Detect which cell encompasses the target text, then output its [X, Y] center coordinate. 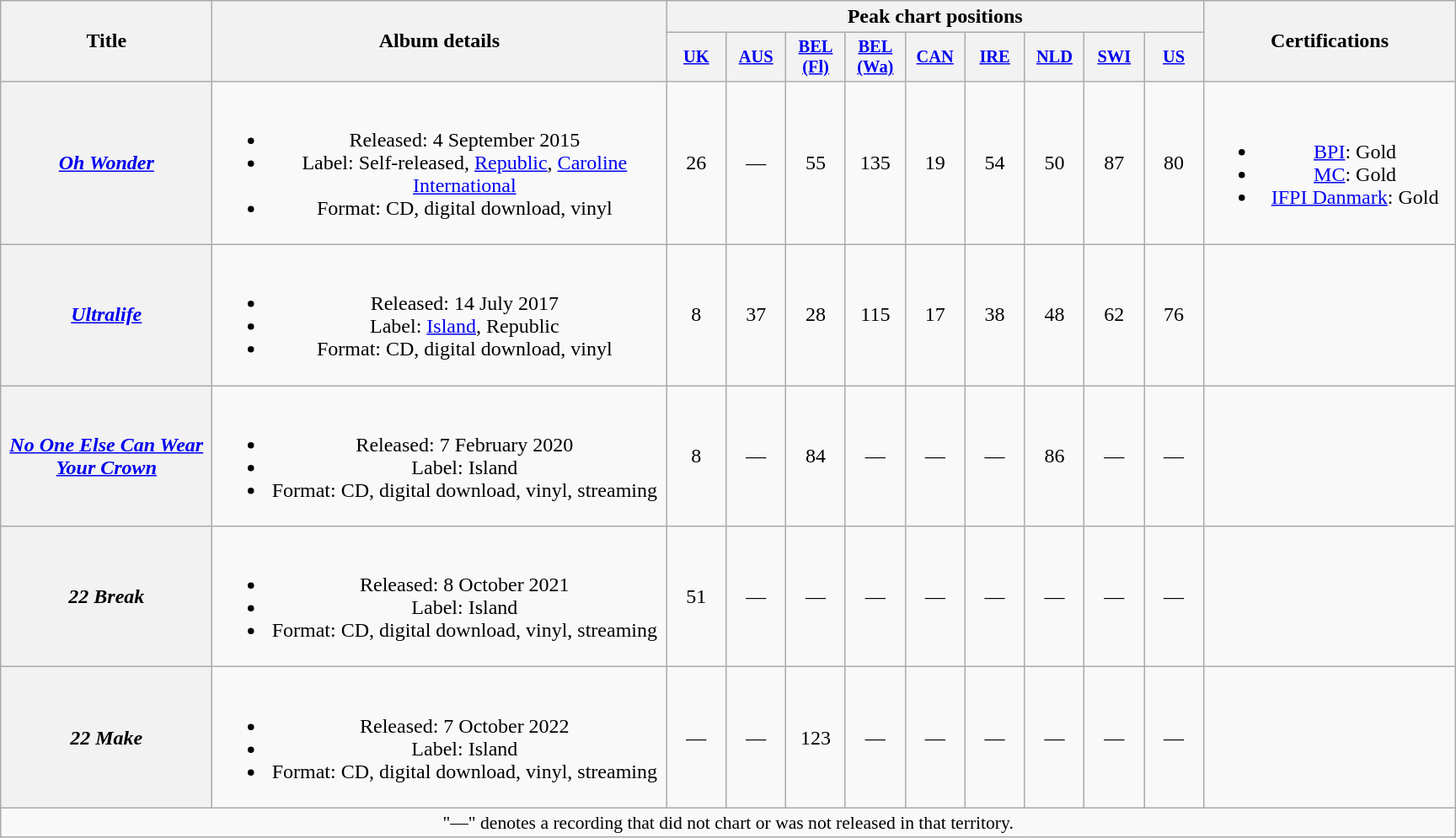
NLD [1055, 57]
55 [816, 163]
38 [994, 315]
80 [1175, 163]
54 [994, 163]
Released: 7 February 2020Label: IslandFormat: CD, digital download, vinyl, streaming [440, 456]
22 Make [106, 738]
CAN [935, 57]
Certifications [1330, 41]
Title [106, 41]
50 [1055, 163]
51 [696, 596]
84 [816, 456]
Released: 4 September 2015Label: Self-released, Republic, Caroline InternationalFormat: CD, digital download, vinyl [440, 163]
17 [935, 315]
Ultralife [106, 315]
62 [1114, 315]
123 [816, 738]
22 Break [106, 596]
"—" denotes a recording that did not chart or was not released in that territory. [728, 823]
37 [757, 315]
Oh Wonder [106, 163]
Peak chart positions [935, 17]
US [1175, 57]
135 [875, 163]
AUS [757, 57]
Album details [440, 41]
48 [1055, 315]
No One Else Can Wear Your Crown [106, 456]
IRE [994, 57]
76 [1175, 315]
87 [1114, 163]
BPI: GoldMC: GoldIFPI Danmark: Gold [1330, 163]
Released: 7 October 2022Label: IslandFormat: CD, digital download, vinyl, streaming [440, 738]
UK [696, 57]
SWI [1114, 57]
26 [696, 163]
BEL(Wa) [875, 57]
28 [816, 315]
19 [935, 163]
115 [875, 315]
BEL(Fl) [816, 57]
Released: 14 July 2017Label: Island, RepublicFormat: CD, digital download, vinyl [440, 315]
86 [1055, 456]
Released: 8 October 2021Label: IslandFormat: CD, digital download, vinyl, streaming [440, 596]
